Output the [x, y] coordinate of the center of the cell containing the given text.  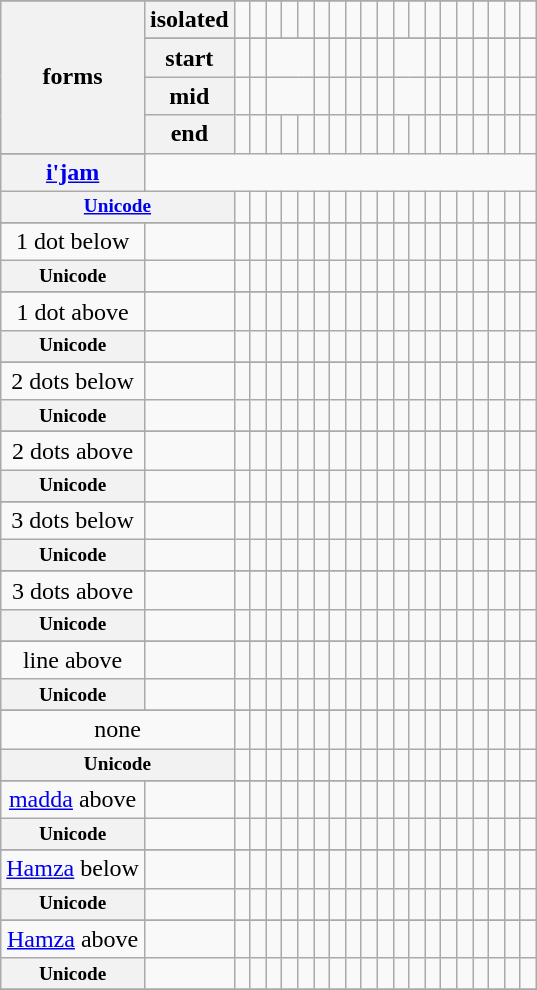
Hamza below [73, 869]
end [189, 134]
1 dot below [73, 242]
none [118, 730]
2 dots below [73, 381]
i'jam [73, 172]
forms [73, 77]
3 dots below [73, 521]
2 dots above [73, 451]
isolated [189, 20]
1 dot above [73, 311]
start [189, 58]
3 dots above [73, 590]
line above [73, 660]
madda above [73, 799]
Hamza above [73, 939]
mid [189, 96]
